Extract the [X, Y] coordinate from the center of the cell holding the provided text.  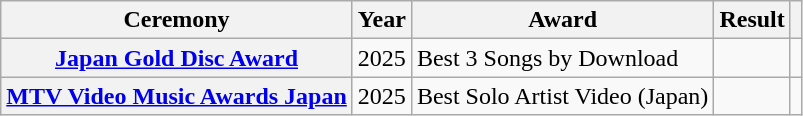
Award [562, 20]
Best Solo Artist Video (Japan) [562, 96]
Ceremony [177, 20]
Year [382, 20]
Result [752, 20]
Best 3 Songs by Download [562, 58]
Japan Gold Disc Award [177, 58]
MTV Video Music Awards Japan [177, 96]
